Determine the [X, Y] coordinate at the center of the cell enclosing the given text.  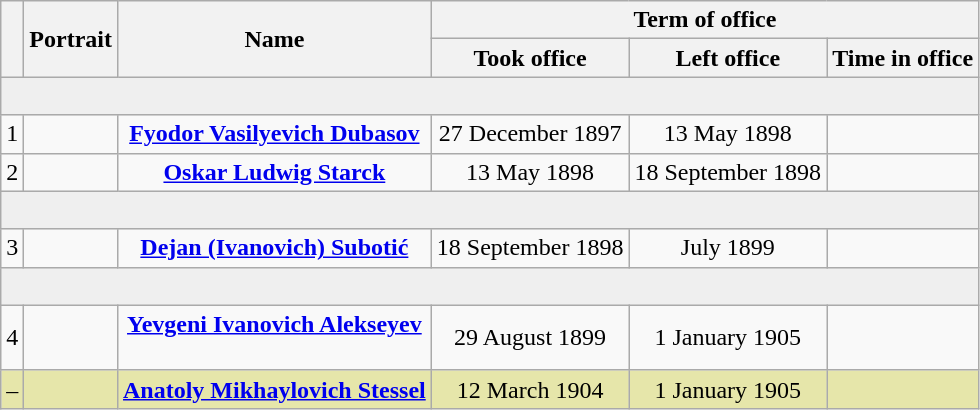
Left office [728, 58]
– [12, 389]
Anatoly Mikhaylovich Stessel [274, 389]
Yevgeni Ivanovich Alekseyev [274, 338]
Name [274, 39]
Term of office [704, 20]
3 [12, 248]
Portrait [71, 39]
Oskar Ludwig Starck [274, 172]
Dejan (Ivanovich) Subotić [274, 248]
1 [12, 134]
2 [12, 172]
4 [12, 338]
27 December 1897 [530, 134]
Time in office [903, 58]
12 March 1904 [530, 389]
July 1899 [728, 248]
Took office [530, 58]
29 August 1899 [530, 338]
Fyodor Vasilyevich Dubasov [274, 134]
